Capture the cell that displays the provided text and extract its [X, Y] central coordinate. 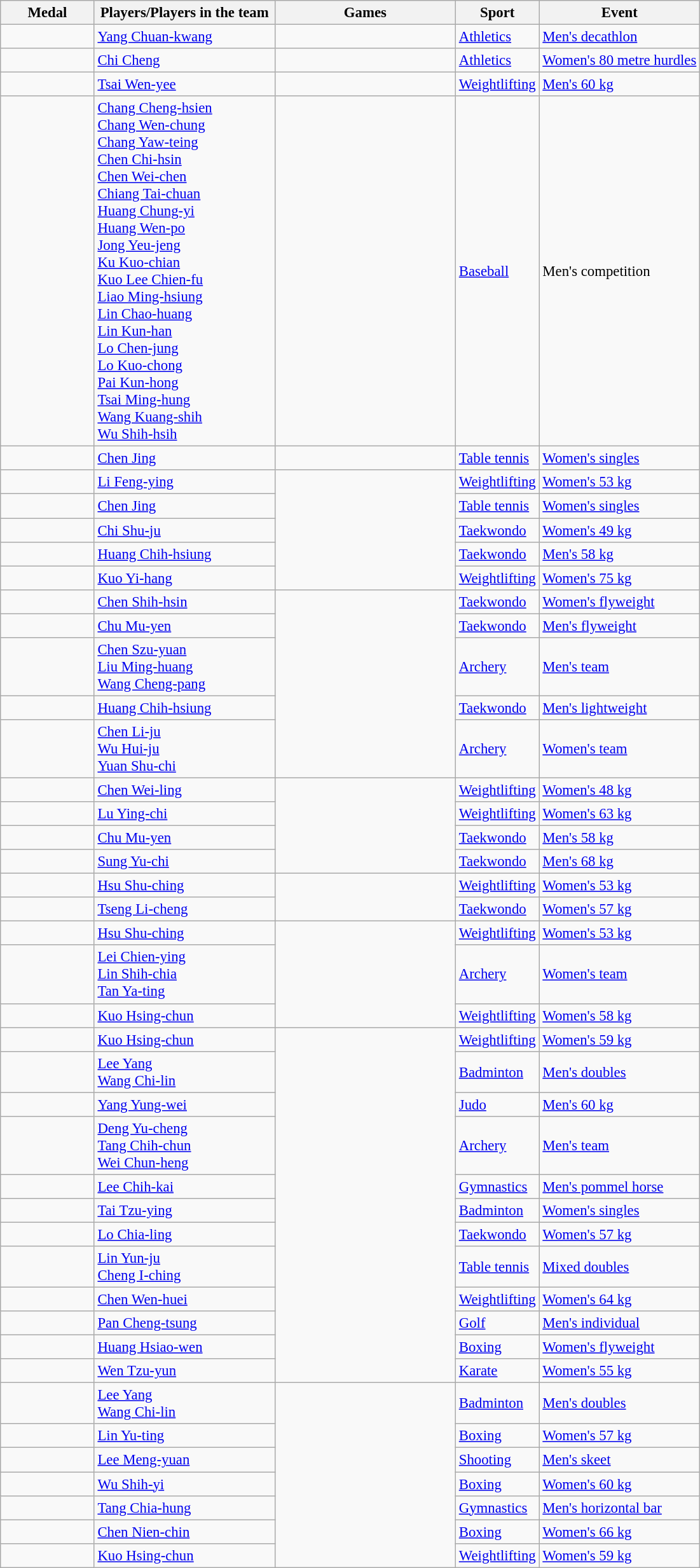
Lei Chien-yingLin Shih-chiaTan Ya-ting [184, 975]
Sung Yu-chi [184, 862]
Lee Chih-kai [184, 1186]
Chen Nien-chin [184, 1532]
Chen Shih-hsin [184, 602]
Games [365, 13]
Yang Chuan-kwang [184, 37]
Medal [47, 13]
Men's individual [619, 1323]
Huang Hsiao-wen [184, 1347]
Men's decathlon [619, 37]
Men's 68 kg [619, 862]
Men's skeet [619, 1460]
Chen Szu-yuanLiu Ming-huangWang Cheng-pang [184, 667]
Karate [497, 1371]
Chen Wei-ling [184, 790]
Players/Players in the team [184, 13]
Lee Meng-yuan [184, 1460]
Pan Cheng-tsung [184, 1323]
Event [619, 13]
Men's flyweight [619, 626]
Lu Ying-chi [184, 814]
Sport [497, 13]
Women's 55 kg [619, 1371]
Wen Tzu-yun [184, 1371]
Golf [497, 1323]
Tseng Li-cheng [184, 909]
Tai Tzu-ying [184, 1211]
Women's 48 kg [619, 790]
Chen Li-juWu Hui-juYuan Shu-chi [184, 749]
Women's 75 kg [619, 578]
Wu Shih-yi [184, 1484]
Baseball [497, 271]
Judo [497, 1104]
Yang Yung-wei [184, 1104]
Lin Yu-ting [184, 1436]
Li Feng-ying [184, 483]
Tsai Wen-yee [184, 85]
Men's pommel horse [619, 1186]
Lin Yun-ju Cheng I-ching [184, 1267]
Women's 66 kg [619, 1532]
Chi Cheng [184, 60]
Chen Wen-huei [184, 1300]
Tang Chia-hung [184, 1508]
Chi Shu-ju [184, 530]
Women's 80 metre hurdles [619, 60]
Lo Chia-ling [184, 1234]
Women's 60 kg [619, 1484]
Men's lightweight [619, 708]
Men's competition [619, 271]
Deng Yu-chengTang Chih-chunWei Chun-heng [184, 1146]
Women's 64 kg [619, 1300]
Kuo Yi-hang [184, 578]
Women's 49 kg [619, 530]
Men's horizontal bar [619, 1508]
Shooting [497, 1460]
Mixed doubles [619, 1267]
Women's 63 kg [619, 814]
Women's 58 kg [619, 1015]
